Extract the [X, Y] coordinate from the center of the cell holding the provided text.  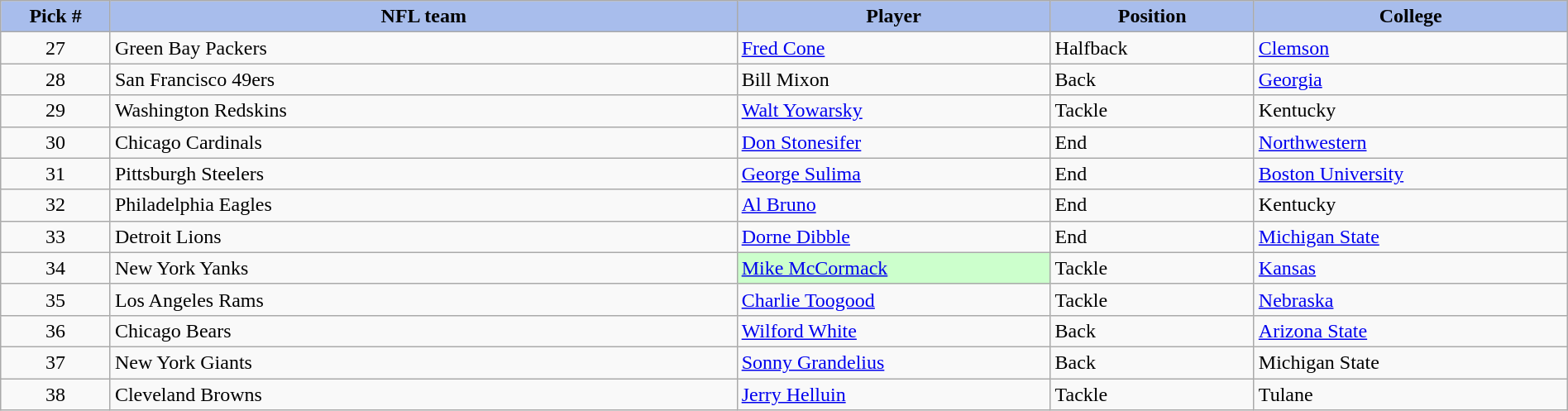
College [1411, 17]
George Sulima [893, 174]
Halfback [1152, 48]
San Francisco 49ers [423, 79]
37 [56, 362]
Green Bay Packers [423, 48]
29 [56, 111]
32 [56, 205]
35 [56, 299]
Mike McCormack [893, 268]
Chicago Cardinals [423, 142]
Northwestern [1411, 142]
36 [56, 331]
27 [56, 48]
NFL team [423, 17]
Los Angeles Rams [423, 299]
Tulane [1411, 394]
Detroit Lions [423, 237]
Arizona State [1411, 331]
Position [1152, 17]
Washington Redskins [423, 111]
31 [56, 174]
34 [56, 268]
Pittsburgh Steelers [423, 174]
Walt Yowarsky [893, 111]
Al Bruno [893, 205]
Player [893, 17]
Don Stonesifer [893, 142]
Wilford White [893, 331]
Georgia [1411, 79]
Kansas [1411, 268]
30 [56, 142]
Cleveland Browns [423, 394]
Sonny Grandelius [893, 362]
Philadelphia Eagles [423, 205]
38 [56, 394]
33 [56, 237]
Nebraska [1411, 299]
Fred Cone [893, 48]
Clemson [1411, 48]
Bill Mixon [893, 79]
28 [56, 79]
Jerry Helluin [893, 394]
Chicago Bears [423, 331]
Dorne Dibble [893, 237]
Charlie Toogood [893, 299]
New York Yanks [423, 268]
New York Giants [423, 362]
Pick # [56, 17]
Boston University [1411, 174]
